Provide the [x, y] coordinate of the cell's center where the given text is located.  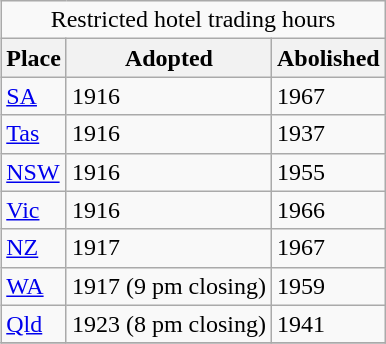
1937 [328, 134]
NZ [34, 248]
WA [34, 286]
NSW [34, 172]
SA [34, 96]
Restricted hotel trading hours [194, 20]
1917 (9 pm closing) [168, 286]
1917 [168, 248]
Tas [34, 134]
1941 [328, 324]
Vic [34, 210]
1959 [328, 286]
1966 [328, 210]
1955 [328, 172]
Adopted [168, 58]
Qld [34, 324]
Abolished [328, 58]
1923 (8 pm closing) [168, 324]
Place [34, 58]
